Provide the (x, y) coordinate of the cell's center where the given text is located.  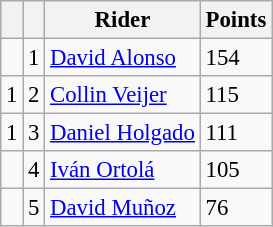
David Alonso (122, 58)
2 (34, 95)
Collin Veijer (122, 95)
111 (236, 133)
154 (236, 58)
105 (236, 170)
David Muñoz (122, 208)
76 (236, 208)
Daniel Holgado (122, 133)
3 (34, 133)
Iván Ortolá (122, 170)
5 (34, 208)
Rider (122, 20)
4 (34, 170)
Points (236, 20)
115 (236, 95)
